Determine the [X, Y] coordinate at the center of the cell enclosing the given text.  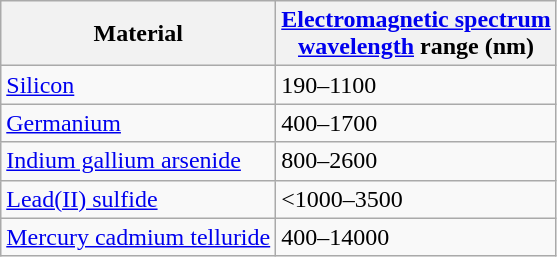
Indium gallium arsenide [138, 161]
Material [138, 34]
Mercury cadmium telluride [138, 237]
Electromagnetic spectrumwavelength range (nm) [416, 34]
Germanium [138, 123]
<1000–3500 [416, 199]
400–14000 [416, 237]
Lead(II) sulfide [138, 199]
Silicon [138, 85]
400–1700 [416, 123]
800–2600 [416, 161]
190–1100 [416, 85]
